Return [X, Y] of the center of cell containing provided text 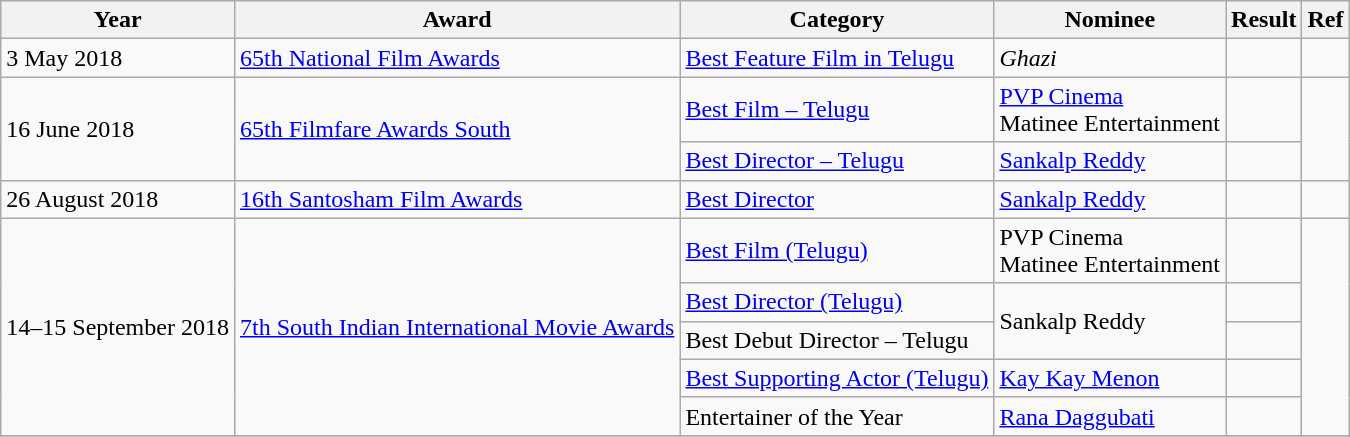
Award [456, 20]
14–15 September 2018 [118, 326]
16th Santosham Film Awards [456, 199]
Kay Kay Menon [1110, 378]
Ref [1326, 20]
Category [837, 20]
65th Filmfare Awards South [456, 128]
Result [1264, 20]
7th South Indian International Movie Awards [456, 326]
Best Director – Telugu [837, 161]
Entertainer of the Year [837, 416]
Best Feature Film in Telugu [837, 58]
Best Debut Director – Telugu [837, 340]
3 May 2018 [118, 58]
Nominee [1110, 20]
Rana Daggubati [1110, 416]
Ghazi [1110, 58]
Best Supporting Actor (Telugu) [837, 378]
Year [118, 20]
Best Director (Telugu) [837, 302]
26 August 2018 [118, 199]
Best Film (Telugu) [837, 250]
Best Film – Telugu [837, 110]
Best Director [837, 199]
65th National Film Awards [456, 58]
16 June 2018 [118, 128]
